Pinpoint the cell where the given text exists, returning its (X, Y) midpoint coordinate. 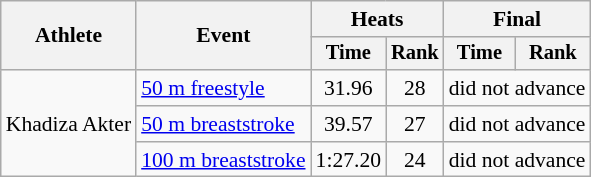
Event (223, 36)
Athlete (68, 36)
Khadiza Akter (68, 124)
39.57 (348, 124)
Final (518, 19)
50 m breaststroke (223, 124)
Heats (378, 19)
28 (415, 88)
27 (415, 124)
31.96 (348, 88)
50 m freestyle (223, 88)
